Capture the cell that displays the provided text and extract its [x, y] central coordinate. 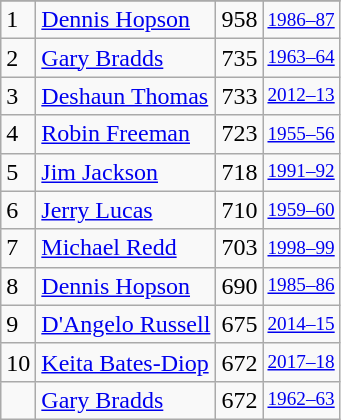
1991–92 [301, 172]
718 [240, 172]
Robin Freeman [126, 134]
9 [18, 324]
D'Angelo Russell [126, 324]
735 [240, 58]
1986–87 [301, 20]
Keita Bates-Diop [126, 362]
958 [240, 20]
710 [240, 210]
1998–99 [301, 248]
1959–60 [301, 210]
2017–18 [301, 362]
723 [240, 134]
1985–86 [301, 286]
2014–15 [301, 324]
2 [18, 58]
1955–56 [301, 134]
703 [240, 248]
1963–64 [301, 58]
6 [18, 210]
690 [240, 286]
Michael Redd [126, 248]
1962–63 [301, 400]
733 [240, 96]
10 [18, 362]
675 [240, 324]
Jerry Lucas [126, 210]
1 [18, 20]
4 [18, 134]
5 [18, 172]
7 [18, 248]
Jim Jackson [126, 172]
2012–13 [301, 96]
3 [18, 96]
8 [18, 286]
Deshaun Thomas [126, 96]
